Detect which cell encompasses the target text, then output its [X, Y] center coordinate. 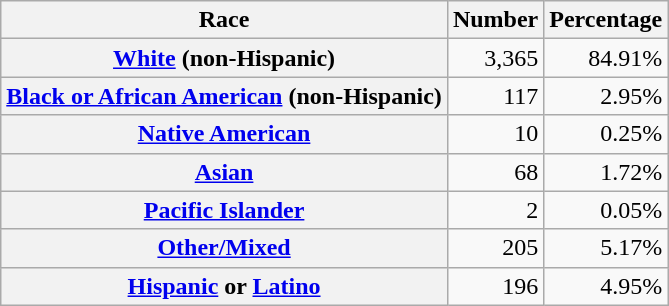
84.91% [606, 58]
68 [495, 172]
Pacific Islander [224, 210]
5.17% [606, 248]
117 [495, 96]
Asian [224, 172]
2 [495, 210]
3,365 [495, 58]
Number [495, 20]
10 [495, 134]
4.95% [606, 286]
White (non-Hispanic) [224, 58]
0.25% [606, 134]
Native American [224, 134]
Race [224, 20]
205 [495, 248]
Hispanic or Latino [224, 286]
Black or African American (non-Hispanic) [224, 96]
2.95% [606, 96]
0.05% [606, 210]
1.72% [606, 172]
Other/Mixed [224, 248]
Percentage [606, 20]
196 [495, 286]
